Pinpoint the cell where the given text exists, returning its [x, y] midpoint coordinate. 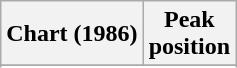
Chart (1986) [72, 34]
Peakposition [189, 34]
